Locate the cell with the specified text and output its [x, y] center coordinate. 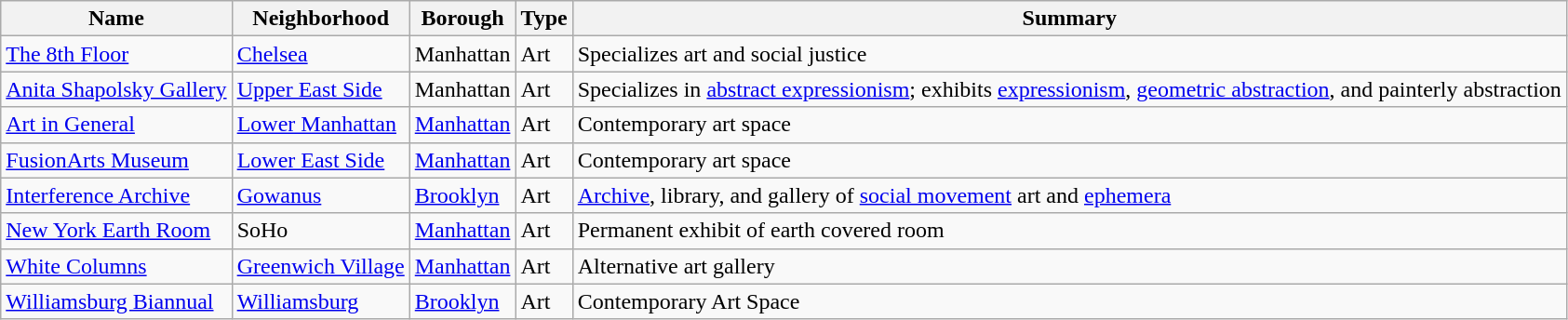
Alternative art gallery [1069, 266]
Upper East Side [320, 89]
Name [116, 19]
Williamsburg Biannual [116, 301]
Specializes in abstract expressionism; exhibits expressionism, geometric abstraction, and painterly abstraction [1069, 89]
Borough [462, 19]
Neighborhood [320, 19]
New York Earth Room [116, 231]
Lower East Side [320, 160]
Type [543, 19]
Specializes art and social justice [1069, 54]
Anita Shapolsky Gallery [116, 89]
Summary [1069, 19]
Greenwich Village [320, 266]
SoHo [320, 231]
Permanent exhibit of earth covered room [1069, 231]
Interference Archive [116, 195]
Lower Manhattan [320, 125]
Gowanus [320, 195]
FusionArts Museum [116, 160]
White Columns [116, 266]
The 8th Floor [116, 54]
Art in General [116, 125]
Williamsburg [320, 301]
Archive, library, and gallery of social movement art and ephemera [1069, 195]
Chelsea [320, 54]
Contemporary Art Space [1069, 301]
